Capture the cell that displays the provided text and extract its (x, y) central coordinate. 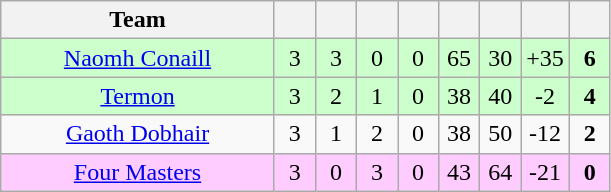
30 (500, 58)
-21 (546, 172)
50 (500, 134)
65 (460, 58)
43 (460, 172)
Team (138, 20)
6 (590, 58)
4 (590, 96)
64 (500, 172)
+35 (546, 58)
Naomh Conaill (138, 58)
Four Masters (138, 172)
40 (500, 96)
Termon (138, 96)
-12 (546, 134)
-2 (546, 96)
Gaoth Dobhair (138, 134)
